Capture the cell that displays the provided text and extract its (x, y) central coordinate. 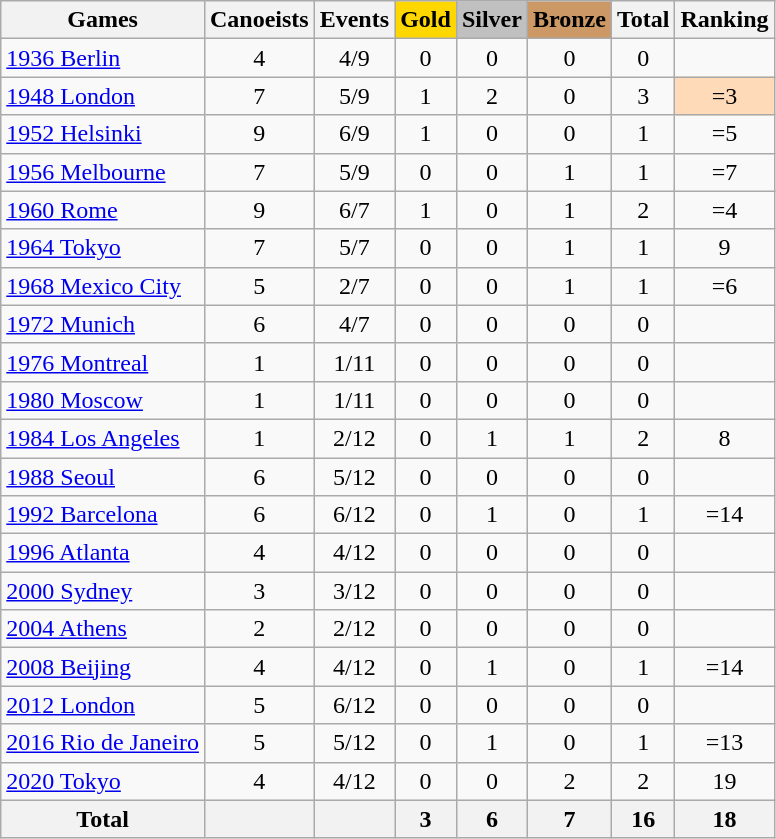
1972 Munich (103, 324)
=3 (724, 96)
2012 London (103, 705)
5/7 (354, 248)
Silver (492, 20)
1948 London (103, 96)
19 (724, 781)
18 (724, 819)
=6 (724, 286)
4/9 (354, 58)
2004 Athens (103, 629)
=5 (724, 134)
1980 Moscow (103, 400)
Canoeists (259, 20)
=4 (724, 210)
Gold (426, 20)
2000 Sydney (103, 591)
8 (724, 438)
=13 (724, 743)
2008 Beijing (103, 667)
6/7 (354, 210)
16 (643, 819)
1956 Melbourne (103, 172)
1984 Los Angeles (103, 438)
Events (354, 20)
3/12 (354, 591)
1988 Seoul (103, 477)
1952 Helsinki (103, 134)
1960 Rome (103, 210)
1996 Atlanta (103, 553)
1976 Montreal (103, 362)
6/9 (354, 134)
Games (103, 20)
1936 Berlin (103, 58)
1968 Mexico City (103, 286)
2016 Rio de Janeiro (103, 743)
Bronze (569, 20)
1992 Barcelona (103, 515)
Ranking (724, 20)
2020 Tokyo (103, 781)
2/7 (354, 286)
4/7 (354, 324)
1964 Tokyo (103, 248)
=7 (724, 172)
